Return (X, Y) of the center of cell containing provided text 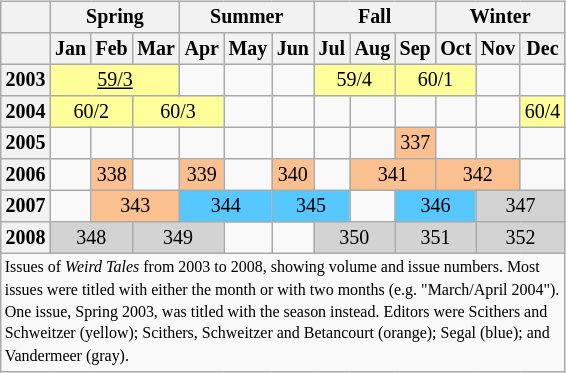
Jul (332, 48)
Spring (115, 18)
338 (112, 174)
Apr (202, 48)
344 (226, 206)
60/4 (542, 112)
2007 (26, 206)
59/4 (354, 80)
2003 (26, 80)
Dec (542, 48)
2004 (26, 112)
343 (136, 206)
60/2 (91, 112)
345 (311, 206)
351 (436, 238)
346 (436, 206)
349 (178, 238)
352 (520, 238)
339 (202, 174)
Sep (416, 48)
Fall (375, 18)
Nov (498, 48)
59/3 (115, 80)
May (248, 48)
60/3 (178, 112)
350 (354, 238)
341 (393, 174)
340 (293, 174)
Mar (156, 48)
Summer (247, 18)
60/1 (436, 80)
342 (477, 174)
2005 (26, 144)
Jun (293, 48)
Jan (70, 48)
337 (416, 144)
2006 (26, 174)
2008 (26, 238)
Oct (456, 48)
347 (520, 206)
348 (91, 238)
Feb (112, 48)
Winter (500, 18)
Aug (372, 48)
